Return the (X, Y) coordinate for the center point of the cell that contains the specified text.  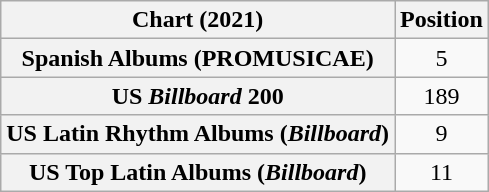
9 (442, 134)
US Latin Rhythm Albums (Billboard) (198, 134)
11 (442, 172)
US Billboard 200 (198, 96)
Position (442, 20)
189 (442, 96)
US Top Latin Albums (Billboard) (198, 172)
Chart (2021) (198, 20)
Spanish Albums (PROMUSICAE) (198, 58)
5 (442, 58)
